For the text-containing cell, return its midpoint in (x, y) coordinate format. 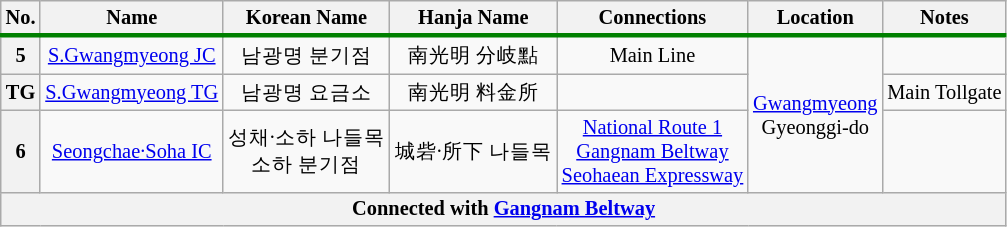
TG (21, 92)
Notes (944, 18)
南光明 料金所 (474, 92)
S.Gwangmyeong TG (132, 92)
S.Gwangmyeong JC (132, 55)
Name (132, 18)
Gwangmyeong Gyeonggi-do (815, 114)
6 (21, 151)
남광명 분기점 (306, 55)
5 (21, 55)
Korean Name (306, 18)
Hanja Name (474, 18)
Location (815, 18)
Main Line (652, 55)
Connected with Gangnam Beltway (504, 209)
Main Tollgate (944, 92)
No. (21, 18)
National Route 1Gangnam Beltway Seohaean Expressway (652, 151)
城砦·所下 나들목 (474, 151)
南光明 分岐點 (474, 55)
남광명 요금소 (306, 92)
Seongchae·Soha IC (132, 151)
Connections (652, 18)
성채·소하 나들목소하 분기점 (306, 151)
